Provide the [X, Y] coordinate of the cell's center where the given text is located.  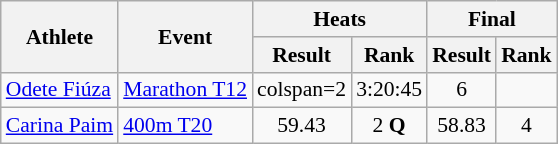
Event [185, 36]
Final [492, 19]
3:20:45 [389, 90]
58.83 [462, 126]
colspan=2 [302, 90]
2 Q [389, 126]
Odete Fiúza [60, 90]
59.43 [302, 126]
400m T20 [185, 126]
Heats [340, 19]
6 [462, 90]
Athlete [60, 36]
4 [526, 126]
Carina Paim [60, 126]
Marathon T12 [185, 90]
